Identify which cell holds the provided text, then report its [X, Y] central coordinate. 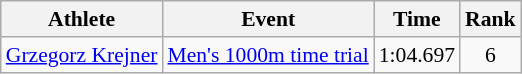
Event [268, 19]
Men's 1000m time trial [268, 55]
Grzegorz Krejner [82, 55]
Athlete [82, 19]
Time [417, 19]
6 [490, 55]
Rank [490, 19]
1:04.697 [417, 55]
